Extract the [X, Y] coordinate from the center of the cell holding the provided text.  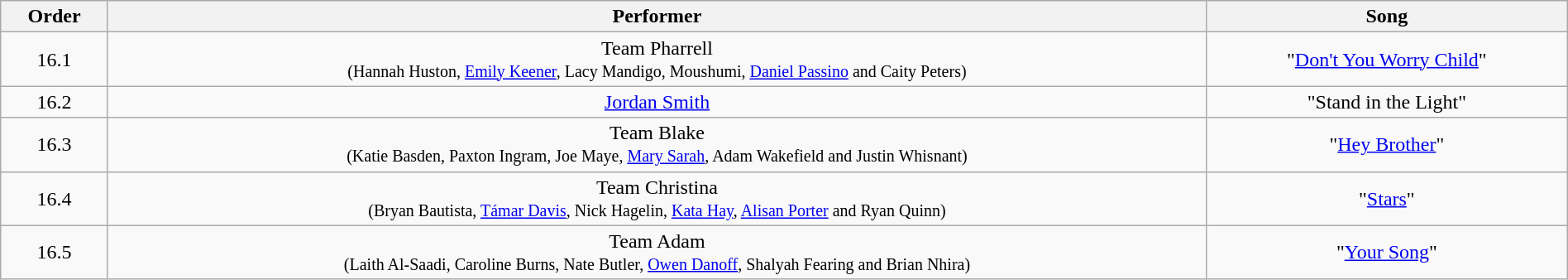
"Your Song" [1386, 252]
Team Adam (Laith Al-Saadi, Caroline Burns, Nate Butler, Owen Danoff, Shalyah Fearing and Brian Nhira) [657, 252]
16.3 [55, 144]
Performer [657, 17]
16.1 [55, 60]
Song [1386, 17]
Team Blake (Katie Basden, Paxton Ingram, Joe Maye, Mary Sarah, Adam Wakefield and Justin Whisnant) [657, 144]
"Stars" [1386, 199]
Team Christina (Bryan Bautista, Támar Davis, Nick Hagelin, Kata Hay, Alisan Porter and Ryan Quinn) [657, 199]
16.2 [55, 102]
"Stand in the Light" [1386, 102]
"Hey Brother" [1386, 144]
"Don't You Worry Child" [1386, 60]
Team Pharrell (Hannah Huston, Emily Keener, Lacy Mandigo, Moushumi, Daniel Passino and Caity Peters) [657, 60]
16.5 [55, 252]
Jordan Smith [657, 102]
Order [55, 17]
16.4 [55, 199]
